Output the (x, y) coordinate of the center of the cell containing the given text.  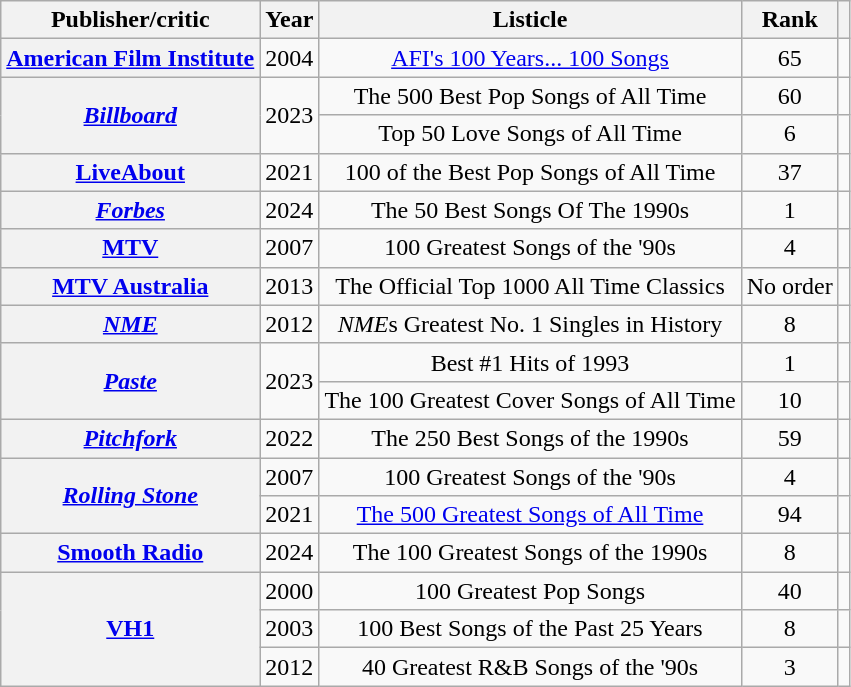
2013 (290, 286)
100 of the Best Pop Songs of All Time (530, 172)
Pitchfork (130, 438)
AFI's 100 Years... 100 Songs (530, 58)
No order (790, 286)
100 Best Songs of the Past 25 Years (530, 629)
The 100 Greatest Cover Songs of All Time (530, 400)
59 (790, 438)
Best #1 Hits of 1993 (530, 362)
6 (790, 134)
Forbes (130, 210)
American Film Institute (130, 58)
Smooth Radio (130, 553)
60 (790, 96)
Publisher/critic (130, 20)
Top 50 Love Songs of All Time (530, 134)
65 (790, 58)
2022 (290, 438)
VH1 (130, 629)
Rank (790, 20)
The 500 Best Pop Songs of All Time (530, 96)
40 Greatest R&B Songs of the '90s (530, 667)
2004 (290, 58)
The 500 Greatest Songs of All Time (530, 515)
The Official Top 1000 All Time Classics (530, 286)
40 (790, 591)
3 (790, 667)
2000 (290, 591)
37 (790, 172)
The 250 Best Songs of the 1990s (530, 438)
MTV Australia (130, 286)
LiveAbout (130, 172)
Year (290, 20)
10 (790, 400)
The 100 Greatest Songs of the 1990s (530, 553)
NMEs Greatest No. 1 Singles in History (530, 324)
Rolling Stone (130, 496)
NME (130, 324)
94 (790, 515)
The 50 Best Songs Of The 1990s (530, 210)
Listicle (530, 20)
100 Greatest Pop Songs (530, 591)
Billboard (130, 115)
MTV (130, 248)
Paste (130, 381)
2003 (290, 629)
